Return the [x, y] coordinate for the center point of the cell that contains the specified text.  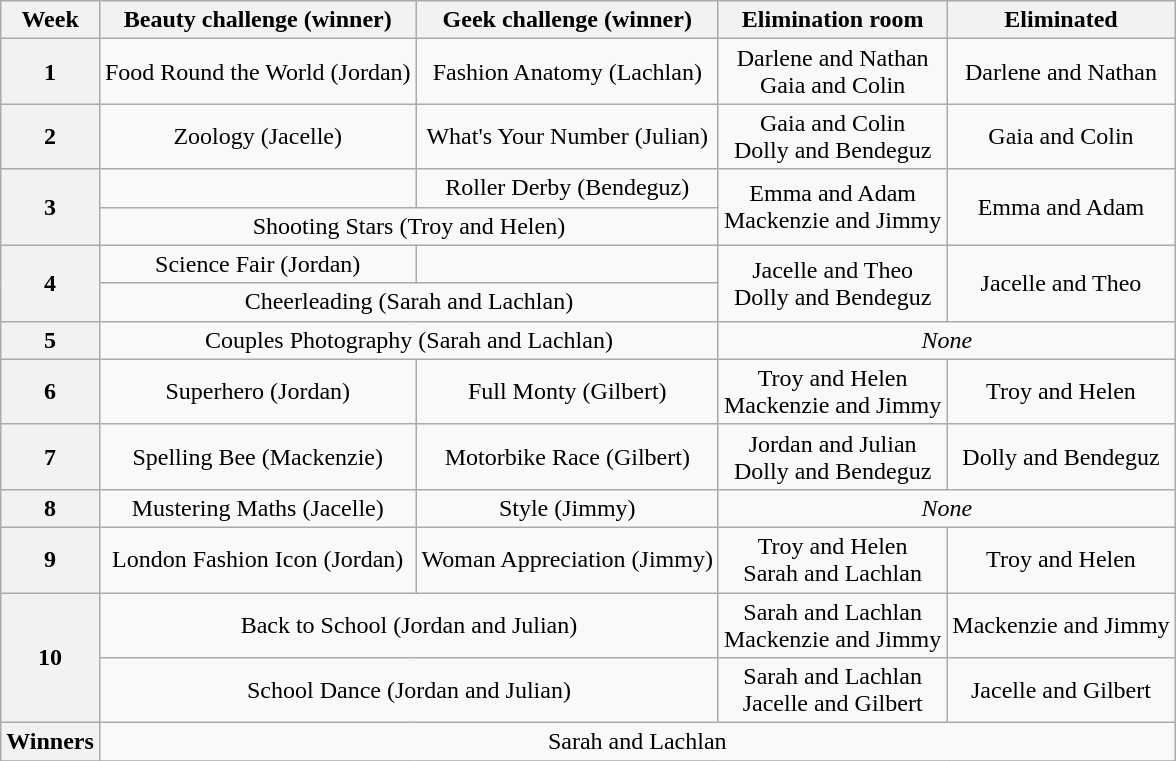
Motorbike Race (Gilbert) [567, 456]
Sarah and Lachlan [637, 742]
Geek challenge (winner) [567, 20]
4 [50, 283]
9 [50, 560]
Darlene and NathanGaia and Colin [832, 72]
Science Fair (Jordan) [258, 264]
Gaia and ColinDolly and Bendeguz [832, 136]
Beauty challenge (winner) [258, 20]
Elimination room [832, 20]
Darlene and Nathan [1061, 72]
Jacelle and Gilbert [1061, 690]
7 [50, 456]
Fashion Anatomy (Lachlan) [567, 72]
10 [50, 657]
Dolly and Bendeguz [1061, 456]
5 [50, 340]
Food Round the World (Jordan) [258, 72]
1 [50, 72]
Back to School (Jordan and Julian) [408, 624]
Roller Derby (Bendeguz) [567, 188]
Emma and Adam [1061, 207]
Spelling Bee (Mackenzie) [258, 456]
Woman Appreciation (Jimmy) [567, 560]
Troy and HelenMackenzie and Jimmy [832, 392]
Eliminated [1061, 20]
Shooting Stars (Troy and Helen) [408, 226]
London Fashion Icon (Jordan) [258, 560]
Sarah and LachlanJacelle and Gilbert [832, 690]
Jacelle and TheoDolly and Bendeguz [832, 283]
School Dance (Jordan and Julian) [408, 690]
2 [50, 136]
Emma and AdamMackenzie and Jimmy [832, 207]
Week [50, 20]
What's Your Number (Julian) [567, 136]
Couples Photography (Sarah and Lachlan) [408, 340]
8 [50, 508]
Full Monty (Gilbert) [567, 392]
Zoology (Jacelle) [258, 136]
Gaia and Colin [1061, 136]
Mackenzie and Jimmy [1061, 624]
Mustering Maths (Jacelle) [258, 508]
3 [50, 207]
Jordan and JulianDolly and Bendeguz [832, 456]
Cheerleading (Sarah and Lachlan) [408, 302]
Sarah and LachlanMackenzie and Jimmy [832, 624]
6 [50, 392]
Winners [50, 742]
Troy and HelenSarah and Lachlan [832, 560]
Superhero (Jordan) [258, 392]
Style (Jimmy) [567, 508]
Jacelle and Theo [1061, 283]
